Locate the cell with the specified text and output its [x, y] center coordinate. 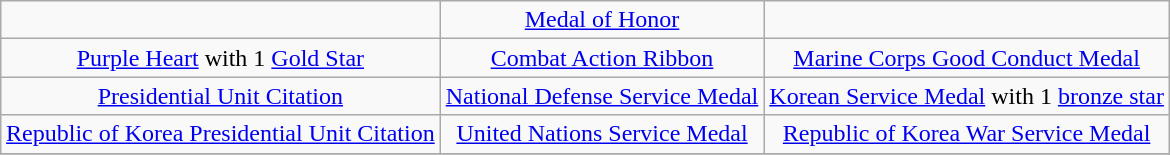
Combat Action Ribbon [602, 58]
Republic of Korea Presidential Unit Citation [221, 134]
United Nations Service Medal [602, 134]
Marine Corps Good Conduct Medal [967, 58]
Korean Service Medal with 1 bronze star [967, 96]
Purple Heart with 1 Gold Star [221, 58]
National Defense Service Medal [602, 96]
Medal of Honor [602, 20]
Republic of Korea War Service Medal [967, 134]
Presidential Unit Citation [221, 96]
